Determine the [x, y] coordinate at the center of the cell enclosing the given text.  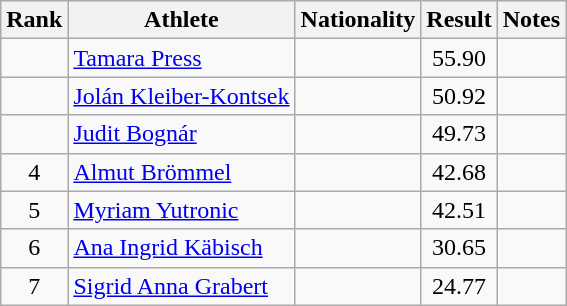
50.92 [459, 96]
42.51 [459, 210]
Nationality [358, 20]
Myriam Yutronic [182, 210]
5 [34, 210]
Result [459, 20]
42.68 [459, 172]
Rank [34, 20]
Judit Bognár [182, 134]
Athlete [182, 20]
30.65 [459, 248]
4 [34, 172]
24.77 [459, 286]
Almut Brömmel [182, 172]
Ana Ingrid Käbisch [182, 248]
55.90 [459, 58]
7 [34, 286]
6 [34, 248]
Sigrid Anna Grabert [182, 286]
Jolán Kleiber-Kontsek [182, 96]
Notes [531, 20]
49.73 [459, 134]
Tamara Press [182, 58]
